For the text-containing cell, return its midpoint in [x, y] coordinate format. 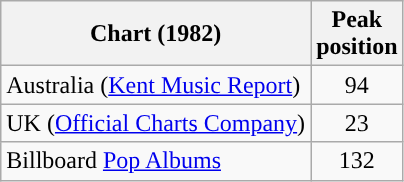
Billboard Pop Albums [156, 161]
Peakposition [357, 34]
UK (Official Charts Company) [156, 123]
23 [357, 123]
Chart (1982) [156, 34]
132 [357, 161]
Australia (Kent Music Report) [156, 85]
94 [357, 85]
